Search for the cell housing the specified text and yield its [X, Y] center coordinate. 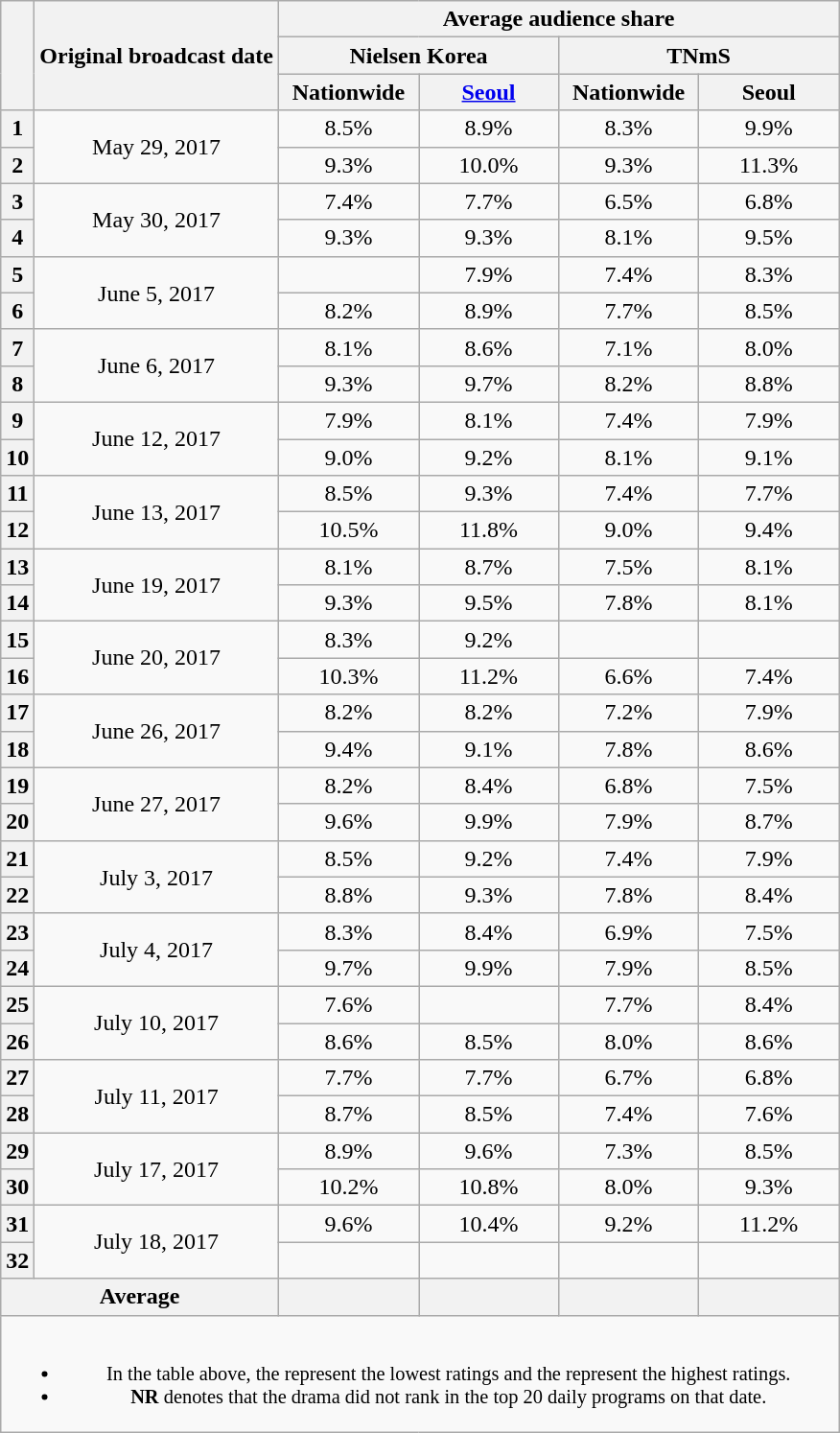
6 [17, 311]
May 29, 2017 [157, 147]
14 [17, 603]
June 19, 2017 [157, 585]
Nielsen Korea [418, 56]
10.4% [488, 1224]
6.5% [629, 201]
6.6% [629, 676]
22 [17, 895]
17 [17, 713]
June 13, 2017 [157, 512]
June 5, 2017 [157, 293]
28 [17, 1115]
June 27, 2017 [157, 804]
13 [17, 567]
9 [17, 420]
30 [17, 1187]
July 4, 2017 [157, 950]
June 12, 2017 [157, 438]
7 [17, 347]
12 [17, 530]
Original broadcast date [157, 56]
July 11, 2017 [157, 1096]
2 [17, 165]
11 [17, 494]
21 [17, 858]
1 [17, 129]
31 [17, 1224]
July 17, 2017 [157, 1169]
May 30, 2017 [157, 220]
June 26, 2017 [157, 731]
5 [17, 274]
June 20, 2017 [157, 658]
10.2% [348, 1187]
26 [17, 1041]
19 [17, 786]
6.9% [629, 931]
10.0% [488, 165]
7.3% [629, 1151]
7.1% [629, 347]
10.8% [488, 1187]
6.7% [629, 1078]
16 [17, 676]
10.3% [348, 676]
32 [17, 1260]
29 [17, 1151]
27 [17, 1078]
4 [17, 238]
Average [140, 1297]
July 10, 2017 [157, 1022]
18 [17, 749]
15 [17, 640]
11.8% [488, 530]
24 [17, 968]
25 [17, 1004]
8 [17, 384]
7.2% [629, 713]
Average audience share [558, 19]
3 [17, 201]
June 6, 2017 [157, 365]
10.5% [348, 530]
July 3, 2017 [157, 877]
23 [17, 931]
TNmS [699, 56]
July 18, 2017 [157, 1242]
11.3% [769, 165]
10 [17, 458]
20 [17, 822]
